Search for the cell housing the specified text and yield its [x, y] center coordinate. 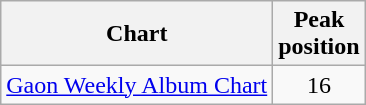
Gaon Weekly Album Chart [137, 85]
16 [319, 85]
Chart [137, 34]
Peak position [319, 34]
